Locate the cell with the specified text and output its (x, y) center coordinate. 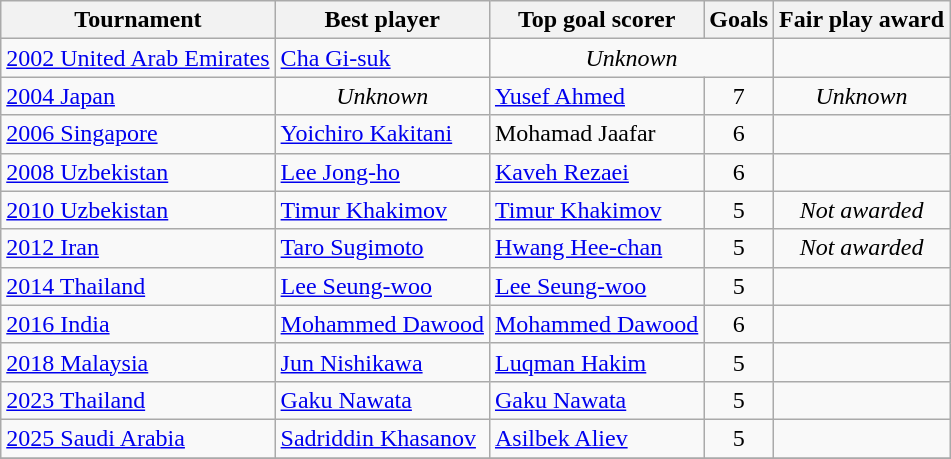
2012 Iran (138, 248)
Cha Gi-suk (382, 58)
2002 United Arab Emirates (138, 58)
2006 Singapore (138, 134)
Hwang Hee-chan (596, 248)
Mohamad Jaafar (596, 134)
Tournament (138, 20)
2018 Malaysia (138, 362)
2014 Thailand (138, 286)
2010 Uzbekistan (138, 210)
Taro Sugimoto (382, 248)
Kaveh Rezaei (596, 172)
Best player (382, 20)
2004 Japan (138, 96)
2008 Uzbekistan (138, 172)
2023 Thailand (138, 400)
Asilbek Aliev (596, 438)
Goals (739, 20)
2025 Saudi Arabia (138, 438)
Lee Jong-ho (382, 172)
Luqman Hakim (596, 362)
Sadriddin Khasanov (382, 438)
2016 India (138, 324)
Yoichiro Kakitani (382, 134)
Jun Nishikawa (382, 362)
Top goal scorer (596, 20)
7 (739, 96)
Yusef Ahmed (596, 96)
Fair play award (862, 20)
